Capture the cell that displays the provided text and extract its [X, Y] central coordinate. 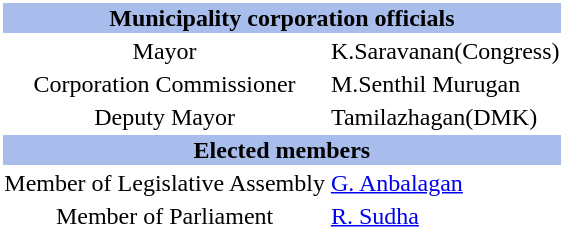
K.Saravanan(Congress) [445, 51]
M.Senthil Murugan [445, 84]
R. Sudha [445, 216]
Member of Parliament [165, 216]
Municipality corporation officials [282, 18]
Tamilazhagan(DMK) [445, 117]
Corporation Commissioner [165, 84]
Member of Legislative Assembly [165, 183]
Elected members [282, 150]
Mayor [165, 51]
Deputy Mayor [165, 117]
G. Anbalagan [445, 183]
